Detect which cell encompasses the target text, then output its (x, y) center coordinate. 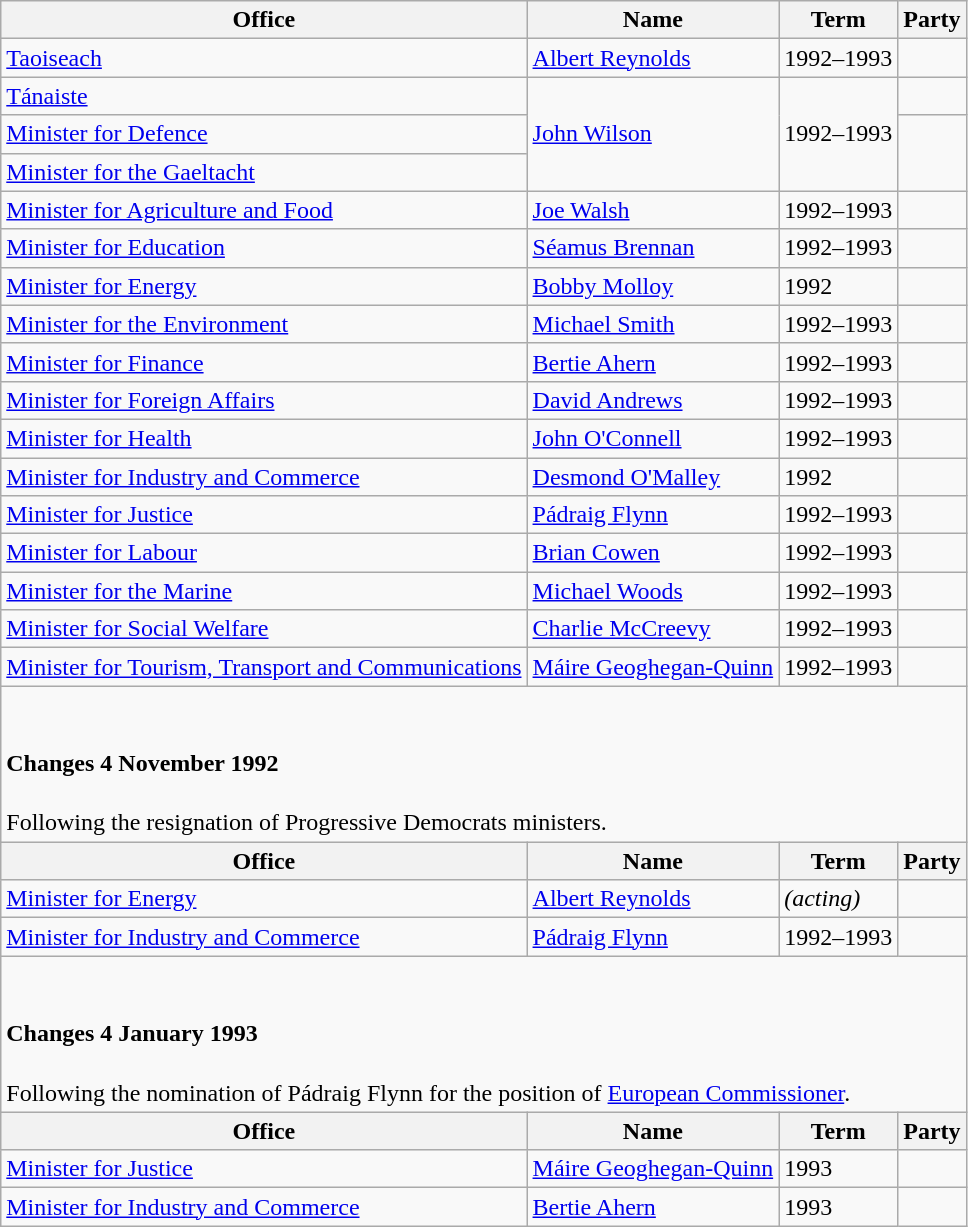
(acting) (838, 899)
Changes 4 November 1992Following the resignation of Progressive Democrats ministers. (484, 764)
Séamus Brennan (653, 248)
David Andrews (653, 400)
Minister for Defence (264, 134)
Minister for Labour (264, 553)
Minister for Health (264, 438)
Taoiseach (264, 58)
Minister for Finance (264, 362)
Minister for the Marine (264, 591)
Tánaiste (264, 96)
Brian Cowen (653, 553)
Minister for Education (264, 248)
Changes 4 January 1993Following the nomination of Pádraig Flynn for the position of European Commissioner. (484, 1034)
John O'Connell (653, 438)
Minister for Agriculture and Food (264, 210)
Minister for Social Welfare (264, 629)
Michael Woods (653, 591)
Minister for the Environment (264, 324)
Desmond O'Malley (653, 477)
Minister for Tourism, Transport and Communications (264, 667)
Charlie McCreevy (653, 629)
Minister for the Gaeltacht (264, 172)
Michael Smith (653, 324)
Minister for Foreign Affairs (264, 400)
John Wilson (653, 134)
Bobby Molloy (653, 286)
Joe Walsh (653, 210)
